Extract the (x, y) coordinate from the center of the cell holding the provided text.  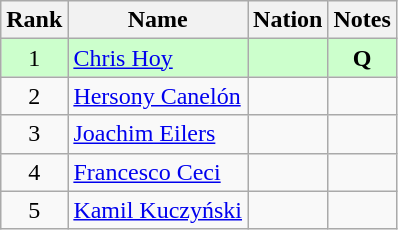
Notes (362, 20)
Rank (34, 20)
4 (34, 172)
2 (34, 96)
Q (362, 58)
Francesco Ceci (158, 172)
Chris Hoy (158, 58)
1 (34, 58)
5 (34, 210)
Hersony Canelón (158, 96)
Joachim Eilers (158, 134)
3 (34, 134)
Name (158, 20)
Kamil Kuczyński (158, 210)
Nation (288, 20)
